Locate the cell with the specified text and output its (X, Y) center coordinate. 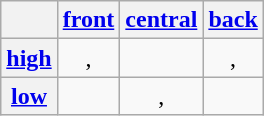
front (88, 20)
low (29, 96)
back (233, 20)
high (29, 58)
central (162, 20)
